Determine the (x, y) coordinate at the center of the cell enclosing the given text.  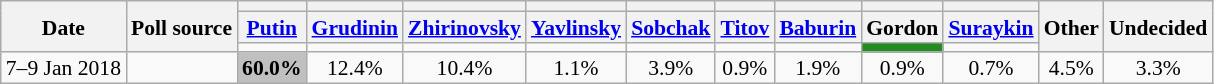
Date (64, 26)
Suraykin (990, 26)
12.4% (356, 68)
Poll source (182, 26)
3.3% (1158, 68)
Putin (272, 26)
Gordon (902, 26)
4.5% (1072, 68)
Sobchak (670, 26)
60.0% (272, 68)
7–9 Jan 2018 (64, 68)
10.4% (464, 68)
3.9% (670, 68)
Yavlinsky (576, 26)
Undecided (1158, 26)
Zhirinovsky (464, 26)
Other (1072, 26)
1.1% (576, 68)
Grudinin (356, 26)
0.7% (990, 68)
Baburin (818, 26)
Titov (744, 26)
1.9% (818, 68)
